Detect which cell encompasses the target text, then output its [x, y] center coordinate. 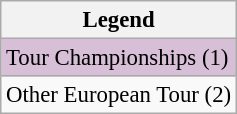
Legend [119, 20]
Other European Tour (2) [119, 95]
Tour Championships (1) [119, 58]
